Scan for the cell matching the given text and deliver its (X, Y) coordinate at center. 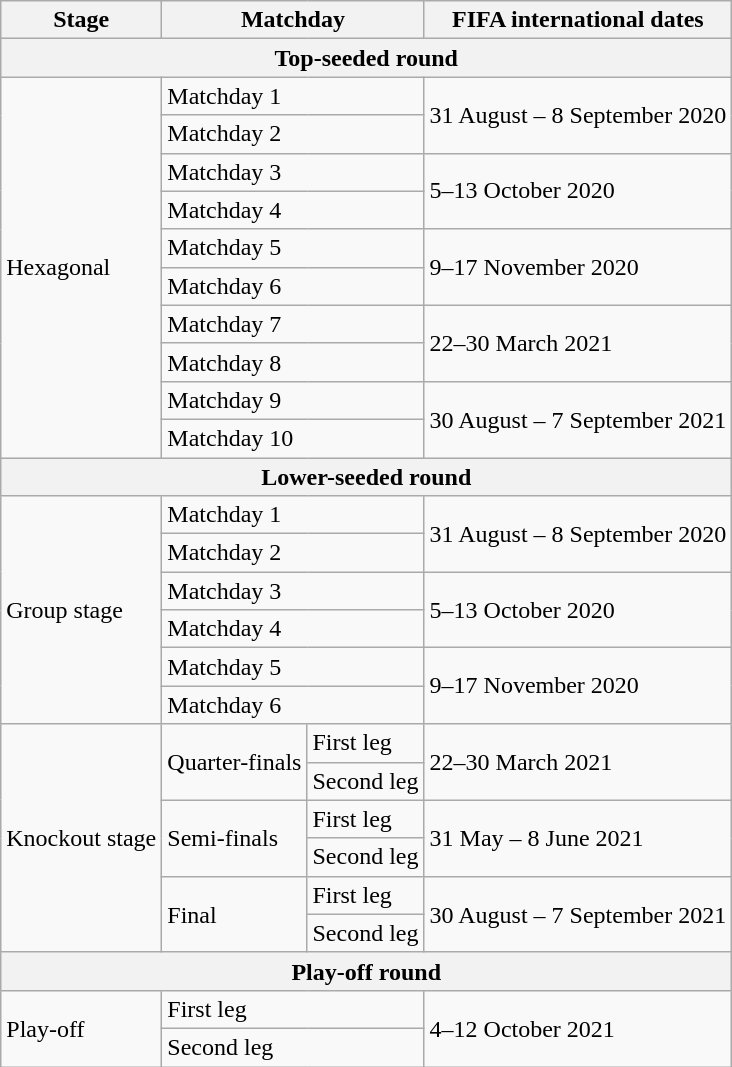
Final (234, 914)
Matchday 8 (293, 362)
Matchday 9 (293, 400)
Stage (82, 20)
Knockout stage (82, 838)
Play-off (82, 1028)
Group stage (82, 610)
31 May – 8 June 2021 (578, 838)
Matchday 10 (293, 438)
Semi-finals (234, 838)
Quarter-finals (234, 762)
Top-seeded round (366, 58)
Lower-seeded round (366, 477)
Hexagonal (82, 268)
Play-off round (366, 971)
Matchday (293, 20)
4–12 October 2021 (578, 1028)
FIFA international dates (578, 20)
Matchday 7 (293, 324)
